Detect which cell encompasses the target text, then output its [x, y] center coordinate. 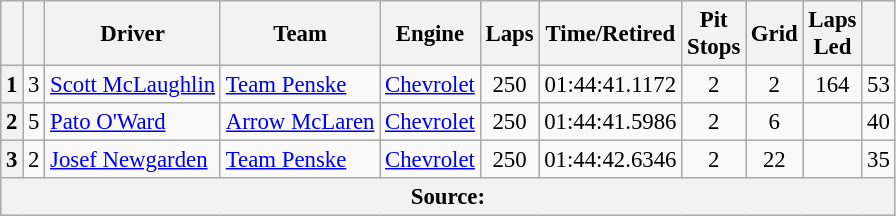
Team [300, 34]
01:44:41.1172 [610, 85]
40 [878, 122]
01:44:41.5986 [610, 122]
Laps [510, 34]
Arrow McLaren [300, 122]
164 [832, 85]
PitStops [714, 34]
LapsLed [832, 34]
22 [774, 160]
Pato O'Ward [133, 122]
Josef Newgarden [133, 160]
01:44:42.6346 [610, 160]
53 [878, 85]
Engine [430, 34]
5 [34, 122]
1 [12, 85]
6 [774, 122]
Driver [133, 34]
Grid [774, 34]
Scott McLaughlin [133, 85]
Source: [448, 197]
Time/Retired [610, 34]
35 [878, 160]
